Find where the given text appears and provide that cell's center as (X, Y) coordinate. 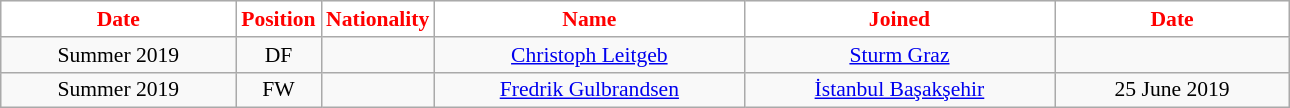
İstanbul Başakşehir (899, 90)
FW (278, 90)
Sturm Graz (899, 55)
Fredrik Gulbrandsen (589, 90)
DF (278, 55)
Christoph Leitgeb (589, 55)
Joined (899, 19)
Position (278, 19)
Nationality (378, 19)
25 June 2019 (1172, 90)
Name (589, 19)
